For the text-containing cell, return its midpoint in [x, y] coordinate format. 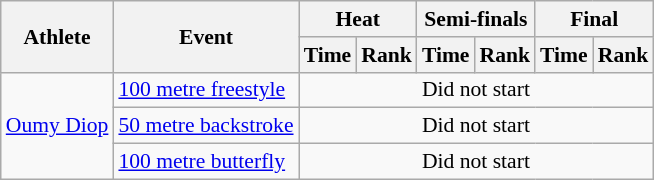
Athlete [58, 36]
Heat [358, 19]
100 metre freestyle [206, 90]
Final [594, 19]
50 metre backstroke [206, 126]
100 metre butterfly [206, 162]
Oumy Diop [58, 126]
Event [206, 36]
Semi-finals [476, 19]
